Determine the (X, Y) coordinate at the center of the cell enclosing the given text.  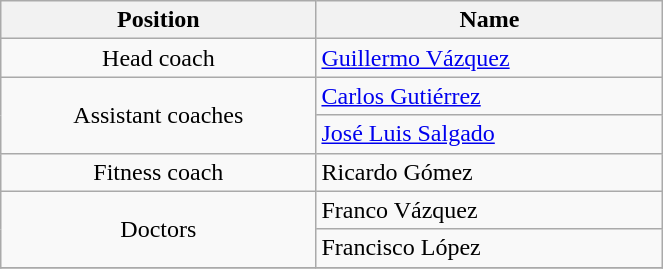
Guillermo Vázquez (490, 58)
Position (158, 20)
Ricardo Gómez (490, 172)
Assistant coaches (158, 115)
José Luis Salgado (490, 134)
Carlos Gutiérrez (490, 96)
Name (490, 20)
Doctors (158, 229)
Franco Vázquez (490, 210)
Head coach (158, 58)
Fitness coach (158, 172)
Francisco López (490, 248)
